Determine the [X, Y] coordinate at the center of the cell enclosing the given text.  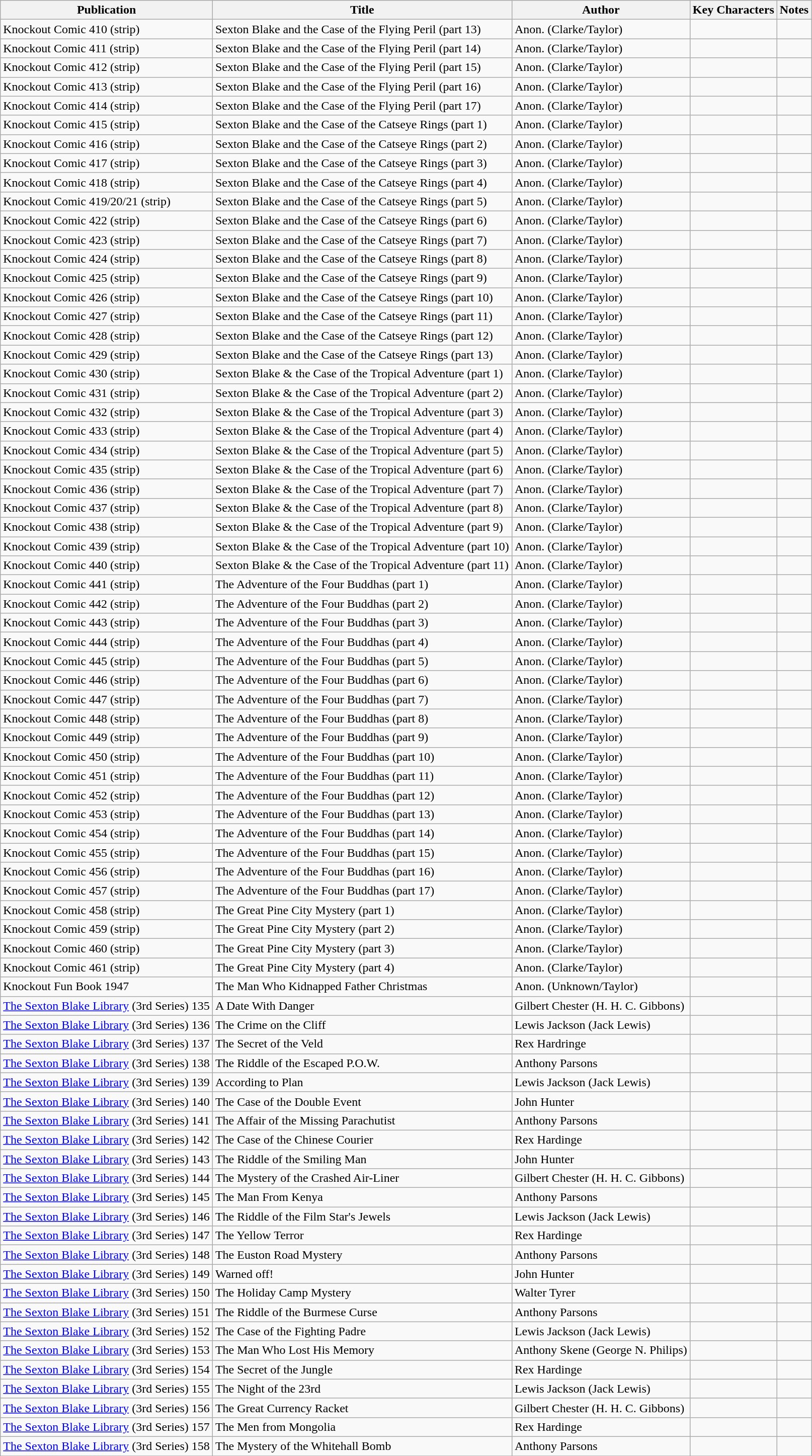
The Adventure of the Four Buddhas (part 16) [362, 872]
Sexton Blake & the Case of the Tropical Adventure (part 8) [362, 508]
Knockout Comic 442 (strip) [107, 604]
Knockout Comic 452 (strip) [107, 795]
The Sexton Blake Library (3rd Series) 139 [107, 1082]
Sexton Blake and the Case of the Flying Peril (part 13) [362, 29]
Knockout Comic 445 (strip) [107, 661]
Knockout Comic 415 (strip) [107, 125]
The Sexton Blake Library (3rd Series) 144 [107, 1178]
The Holiday Camp Mystery [362, 1293]
The Sexton Blake Library (3rd Series) 153 [107, 1350]
Sexton Blake and the Case of the Catseye Rings (part 12) [362, 336]
Knockout Comic 419/20/21 (strip) [107, 201]
Sexton Blake and the Case of the Catseye Rings (part 5) [362, 201]
Knockout Comic 438 (strip) [107, 527]
Title [362, 10]
Author [601, 10]
Knockout Comic 456 (strip) [107, 872]
Knockout Comic 451 (strip) [107, 776]
The Sexton Blake Library (3rd Series) 147 [107, 1236]
According to Plan [362, 1082]
Knockout Comic 450 (strip) [107, 757]
The Sexton Blake Library (3rd Series) 135 [107, 1006]
Knockout Comic 417 (strip) [107, 163]
The Riddle of the Burmese Curse [362, 1312]
The Sexton Blake Library (3rd Series) 156 [107, 1408]
The Case of the Fighting Padre [362, 1331]
Key Characters [734, 10]
Knockout Comic 455 (strip) [107, 853]
Knockout Comic 449 (strip) [107, 738]
The Yellow Terror [362, 1236]
Sexton Blake & the Case of the Tropical Adventure (part 1) [362, 374]
Knockout Comic 457 (strip) [107, 891]
Knockout Comic 424 (strip) [107, 259]
Knockout Comic 431 (strip) [107, 393]
The Great Pine City Mystery (part 1) [362, 910]
The Man Who Kidnapped Father Christmas [362, 987]
Knockout Comic 446 (strip) [107, 680]
Knockout Comic 448 (strip) [107, 718]
The Sexton Blake Library (3rd Series) 146 [107, 1217]
The Sexton Blake Library (3rd Series) 148 [107, 1255]
Knockout Comic 425 (strip) [107, 278]
Knockout Comic 444 (strip) [107, 642]
Sexton Blake and the Case of the Flying Peril (part 15) [362, 67]
Knockout Comic 440 (strip) [107, 565]
The Sexton Blake Library (3rd Series) 155 [107, 1389]
The Sexton Blake Library (3rd Series) 154 [107, 1369]
Anthony Skene (George N. Philips) [601, 1350]
Knockout Comic 411 (strip) [107, 48]
Notes [794, 10]
Knockout Comic 432 (strip) [107, 412]
The Crime on the Cliff [362, 1025]
Knockout Fun Book 1947 [107, 987]
Knockout Comic 434 (strip) [107, 450]
The Sexton Blake Library (3rd Series) 143 [107, 1159]
The Secret of the Veld [362, 1044]
Sexton Blake and the Case of the Flying Peril (part 14) [362, 48]
Sexton Blake and the Case of the Catseye Rings (part 2) [362, 144]
Knockout Comic 413 (strip) [107, 87]
The Great Pine City Mystery (part 4) [362, 967]
Publication [107, 10]
Sexton Blake & the Case of the Tropical Adventure (part 7) [362, 489]
The Sexton Blake Library (3rd Series) 136 [107, 1025]
The Man From Kenya [362, 1197]
Knockout Comic 453 (strip) [107, 814]
The Riddle of the Smiling Man [362, 1159]
Walter Tyrer [601, 1293]
Knockout Comic 441 (strip) [107, 585]
Sexton Blake & the Case of the Tropical Adventure (part 10) [362, 546]
The Euston Road Mystery [362, 1255]
The Adventure of the Four Buddhas (part 15) [362, 853]
Knockout Comic 422 (strip) [107, 220]
Knockout Comic 426 (strip) [107, 297]
Knockout Comic 428 (strip) [107, 336]
Rex Hardringe [601, 1044]
The Sexton Blake Library (3rd Series) 140 [107, 1101]
The Sexton Blake Library (3rd Series) 157 [107, 1427]
Knockout Comic 410 (strip) [107, 29]
The Adventure of the Four Buddhas (part 14) [362, 833]
Knockout Comic 429 (strip) [107, 355]
The Adventure of the Four Buddhas (part 12) [362, 795]
Sexton Blake and the Case of the Catseye Rings (part 7) [362, 240]
Anon. (Unknown/Taylor) [601, 987]
The Riddle of the Escaped P.O.W. [362, 1063]
The Adventure of the Four Buddhas (part 3) [362, 623]
Knockout Comic 416 (strip) [107, 144]
The Affair of the Missing Parachutist [362, 1120]
The Sexton Blake Library (3rd Series) 145 [107, 1197]
Knockout Comic 458 (strip) [107, 910]
The Adventure of the Four Buddhas (part 17) [362, 891]
Knockout Comic 447 (strip) [107, 699]
The Sexton Blake Library (3rd Series) 137 [107, 1044]
Sexton Blake & the Case of the Tropical Adventure (part 3) [362, 412]
The Adventure of the Four Buddhas (part 8) [362, 718]
The Sexton Blake Library (3rd Series) 149 [107, 1274]
The Sexton Blake Library (3rd Series) 151 [107, 1312]
The Case of the Chinese Courier [362, 1140]
Knockout Comic 454 (strip) [107, 833]
The Secret of the Jungle [362, 1369]
Sexton Blake and the Case of the Catseye Rings (part 1) [362, 125]
Knockout Comic 461 (strip) [107, 967]
Sexton Blake and the Case of the Flying Peril (part 16) [362, 87]
Sexton Blake and the Case of the Catseye Rings (part 4) [362, 182]
Knockout Comic 443 (strip) [107, 623]
Sexton Blake and the Case of the Catseye Rings (part 6) [362, 220]
Knockout Comic 439 (strip) [107, 546]
Knockout Comic 433 (strip) [107, 431]
The Sexton Blake Library (3rd Series) 141 [107, 1120]
Sexton Blake & the Case of the Tropical Adventure (part 2) [362, 393]
Sexton Blake & the Case of the Tropical Adventure (part 11) [362, 565]
Knockout Comic 435 (strip) [107, 469]
Knockout Comic 430 (strip) [107, 374]
The Night of the 23rd [362, 1389]
The Adventure of the Four Buddhas (part 6) [362, 680]
Sexton Blake and the Case of the Catseye Rings (part 9) [362, 278]
The Adventure of the Four Buddhas (part 2) [362, 604]
The Sexton Blake Library (3rd Series) 150 [107, 1293]
The Adventure of the Four Buddhas (part 4) [362, 642]
The Mystery of the Crashed Air-Liner [362, 1178]
The Adventure of the Four Buddhas (part 9) [362, 738]
Sexton Blake and the Case of the Catseye Rings (part 8) [362, 259]
Sexton Blake & the Case of the Tropical Adventure (part 6) [362, 469]
Sexton Blake and the Case of the Catseye Rings (part 11) [362, 316]
Sexton Blake and the Case of the Catseye Rings (part 3) [362, 163]
Sexton Blake & the Case of the Tropical Adventure (part 5) [362, 450]
Sexton Blake and the Case of the Flying Peril (part 17) [362, 106]
The Mystery of the Whitehall Bomb [362, 1446]
The Case of the Double Event [362, 1101]
The Great Pine City Mystery (part 2) [362, 929]
The Adventure of the Four Buddhas (part 13) [362, 814]
The Adventure of the Four Buddhas (part 11) [362, 776]
The Sexton Blake Library (3rd Series) 138 [107, 1063]
The Adventure of the Four Buddhas (part 1) [362, 585]
The Riddle of the Film Star's Jewels [362, 1217]
The Man Who Lost His Memory [362, 1350]
Sexton Blake & the Case of the Tropical Adventure (part 4) [362, 431]
The Great Pine City Mystery (part 3) [362, 948]
The Adventure of the Four Buddhas (part 7) [362, 699]
A Date With Danger [362, 1006]
The Great Currency Racket [362, 1408]
Warned off! [362, 1274]
Knockout Comic 427 (strip) [107, 316]
Sexton Blake and the Case of the Catseye Rings (part 10) [362, 297]
Knockout Comic 437 (strip) [107, 508]
Knockout Comic 414 (strip) [107, 106]
Knockout Comic 436 (strip) [107, 489]
The Sexton Blake Library (3rd Series) 158 [107, 1446]
Knockout Comic 412 (strip) [107, 67]
The Adventure of the Four Buddhas (part 5) [362, 661]
The Men from Mongolia [362, 1427]
Knockout Comic 459 (strip) [107, 929]
The Adventure of the Four Buddhas (part 10) [362, 757]
Knockout Comic 423 (strip) [107, 240]
Knockout Comic 460 (strip) [107, 948]
The Sexton Blake Library (3rd Series) 152 [107, 1331]
Knockout Comic 418 (strip) [107, 182]
Sexton Blake and the Case of the Catseye Rings (part 13) [362, 355]
Sexton Blake & the Case of the Tropical Adventure (part 9) [362, 527]
The Sexton Blake Library (3rd Series) 142 [107, 1140]
